Output the [X, Y] coordinate of the center of the cell containing the given text.  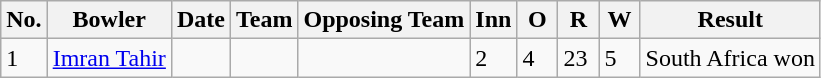
Result [730, 20]
Team [264, 20]
W [620, 20]
23 [578, 58]
2 [494, 58]
Date [200, 20]
5 [620, 58]
No. [24, 20]
4 [538, 58]
South Africa won [730, 58]
1 [24, 58]
Imran Tahir [109, 58]
Inn [494, 20]
O [538, 20]
Bowler [109, 20]
Opposing Team [384, 20]
R [578, 20]
